Determine the (x, y) coordinate at the center of the cell enclosing the given text.  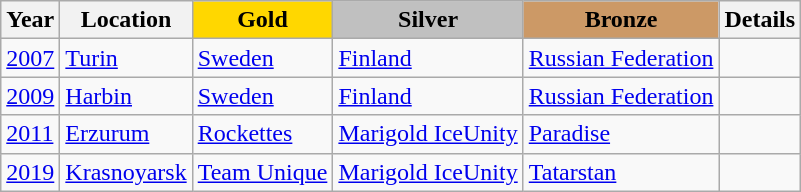
Team Unique (262, 172)
Bronze (621, 20)
Krasnoyarsk (126, 172)
Turin (126, 58)
Erzurum (126, 134)
Tatarstan (621, 172)
Rockettes (262, 134)
Year (30, 20)
2009 (30, 96)
2007 (30, 58)
Details (760, 20)
Gold (262, 20)
2019 (30, 172)
Paradise (621, 134)
Location (126, 20)
2011 (30, 134)
Harbin (126, 96)
Silver (428, 20)
